From the cell containing the given text, extract its center point as (X, Y) coordinate. 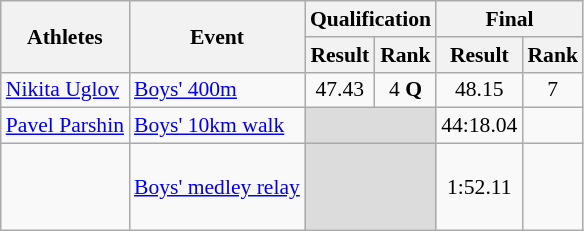
Boys' medley relay (217, 188)
47.43 (340, 90)
Qualification (370, 19)
Pavel Parshin (65, 126)
4 Q (406, 90)
48.15 (479, 90)
Event (217, 36)
Boys' 10km walk (217, 126)
Nikita Uglov (65, 90)
Final (510, 19)
Boys' 400m (217, 90)
Athletes (65, 36)
44:18.04 (479, 126)
1:52.11 (479, 188)
7 (552, 90)
